Find where the given text appears and provide that cell's center as (x, y) coordinate. 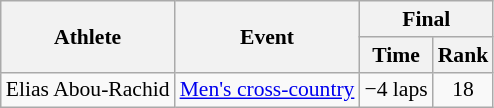
18 (464, 90)
Final (426, 19)
Rank (464, 55)
Athlete (88, 36)
Men's cross-country (268, 90)
−4 laps (396, 90)
Time (396, 55)
Event (268, 36)
Elias Abou-Rachid (88, 90)
